Locate the cell with the specified text and output its [X, Y] center coordinate. 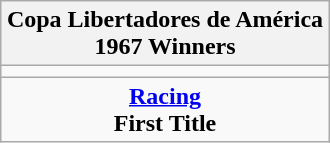
RacingFirst Title [164, 110]
Copa Libertadores de América1967 Winners [164, 34]
